Return [X, Y] of the center of cell containing provided text 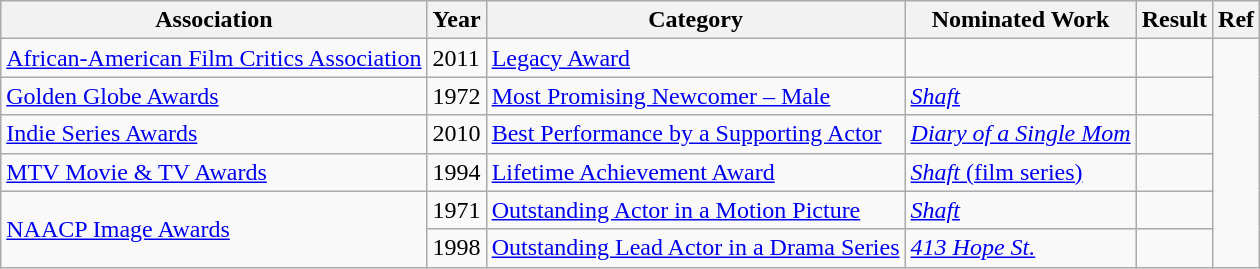
1994 [456, 172]
Lifetime Achievement Award [696, 172]
Result [1174, 20]
Indie Series Awards [214, 134]
Year [456, 20]
Legacy Award [696, 58]
Most Promising Newcomer – Male [696, 96]
2011 [456, 58]
African-American Film Critics Association [214, 58]
NAACP Image Awards [214, 229]
413 Hope St. [1020, 248]
Golden Globe Awards [214, 96]
2010 [456, 134]
Diary of a Single Mom [1020, 134]
Nominated Work [1020, 20]
1998 [456, 248]
Best Performance by a Supporting Actor [696, 134]
1972 [456, 96]
Outstanding Lead Actor in a Drama Series [696, 248]
1971 [456, 210]
Shaft (film series) [1020, 172]
Category [696, 20]
Association [214, 20]
Ref [1236, 20]
MTV Movie & TV Awards [214, 172]
Outstanding Actor in a Motion Picture [696, 210]
